Search for the cell housing the specified text and yield its [X, Y] center coordinate. 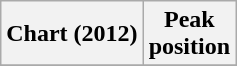
Peakposition [189, 34]
Chart (2012) [72, 34]
